For the text-containing cell, return its midpoint in [x, y] coordinate format. 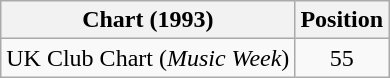
Position [342, 20]
Chart (1993) [148, 20]
UK Club Chart (Music Week) [148, 58]
55 [342, 58]
